For the text-containing cell, return its midpoint in [x, y] coordinate format. 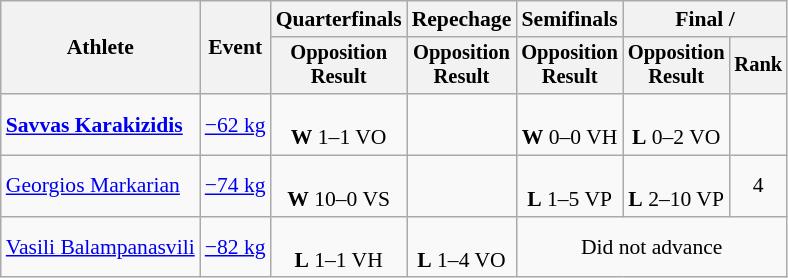
Event [236, 48]
−62 kg [236, 124]
L 0–2 VO [676, 124]
4 [758, 186]
L 1–1 VH [339, 248]
L 2–10 VP [676, 186]
W 1–1 VO [339, 124]
Repechage [462, 19]
W 0–0 VH [570, 124]
−82 kg [236, 248]
W 10–0 VS [339, 186]
Savvas Karakizidis [100, 124]
Semifinals [570, 19]
Final / [705, 19]
Georgios Markarian [100, 186]
Athlete [100, 48]
Did not advance [652, 248]
L 1–4 VO [462, 248]
−74 kg [236, 186]
Vasili Balampanasvili [100, 248]
Rank [758, 66]
Quarterfinals [339, 19]
L 1–5 VP [570, 186]
